Find where the given text appears and provide that cell's center as (X, Y) coordinate. 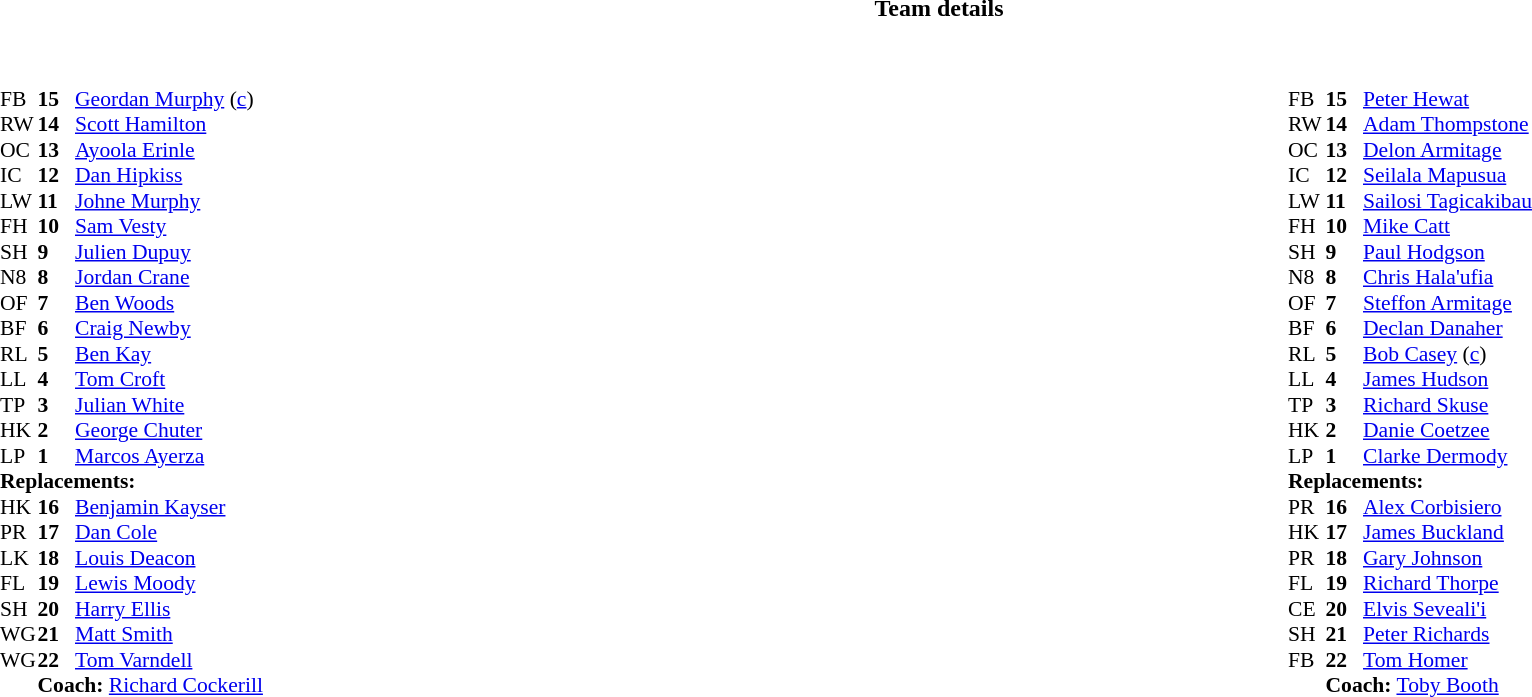
Marcos Ayerza (169, 456)
Ben Kay (169, 354)
Matt Smith (169, 635)
Dan Cole (169, 533)
Adam Thompstone (1448, 125)
Ben Woods (169, 303)
Richard Thorpe (1448, 583)
Tom Croft (169, 379)
Chris Hala'ufia (1448, 277)
James Hudson (1448, 379)
Bob Casey (c) (1448, 354)
Tom Homer (1448, 660)
Elvis Seveali'i (1448, 609)
Scott Hamilton (169, 125)
Delon Armitage (1448, 150)
James Buckland (1448, 533)
Richard Skuse (1448, 405)
Julian White (169, 405)
Peter Hewat (1448, 99)
Seilala Mapusua (1448, 175)
Craig Newby (169, 329)
Sailosi Tagicakibau (1448, 201)
Harry Ellis (169, 609)
Paul Hodgson (1448, 252)
Sam Vesty (169, 227)
Dan Hipkiss (169, 175)
Julien Dupuy (169, 252)
Declan Danaher (1448, 329)
Gary Johnson (1448, 558)
Lewis Moody (169, 583)
Johne Murphy (169, 201)
Clarke Dermody (1448, 456)
Peter Richards (1448, 635)
Benjamin Kayser (169, 507)
Jordan Crane (169, 277)
LK (19, 558)
Ayoola Erinle (169, 150)
Steffon Armitage (1448, 303)
Mike Catt (1448, 227)
Alex Corbisiero (1448, 507)
Louis Deacon (169, 558)
George Chuter (169, 431)
Geordan Murphy (c) (169, 99)
Tom Varndell (169, 660)
Danie Coetzee (1448, 431)
CE (1307, 609)
